Pinpoint the cell where the given text exists, returning its [X, Y] midpoint coordinate. 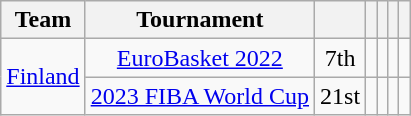
Finland [43, 77]
21st [340, 96]
EuroBasket 2022 [200, 58]
Team [43, 20]
7th [340, 58]
Tournament [200, 20]
2023 FIBA World Cup [200, 96]
